Pinpoint the cell where the given text exists, returning its [X, Y] midpoint coordinate. 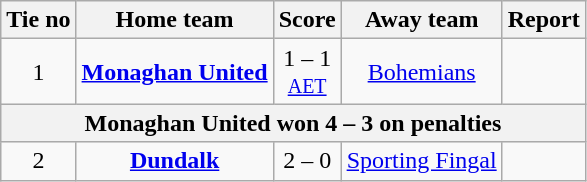
Tie no [38, 20]
Score [307, 20]
Dundalk [174, 161]
Report [544, 20]
Monaghan United won 4 – 3 on penalties [293, 123]
Away team [422, 20]
Home team [174, 20]
2 [38, 161]
Monaghan United [174, 72]
1 – 1 AET [307, 72]
Bohemians [422, 72]
1 [38, 72]
2 – 0 [307, 161]
Sporting Fingal [422, 161]
